Capture the cell that displays the provided text and extract its [x, y] central coordinate. 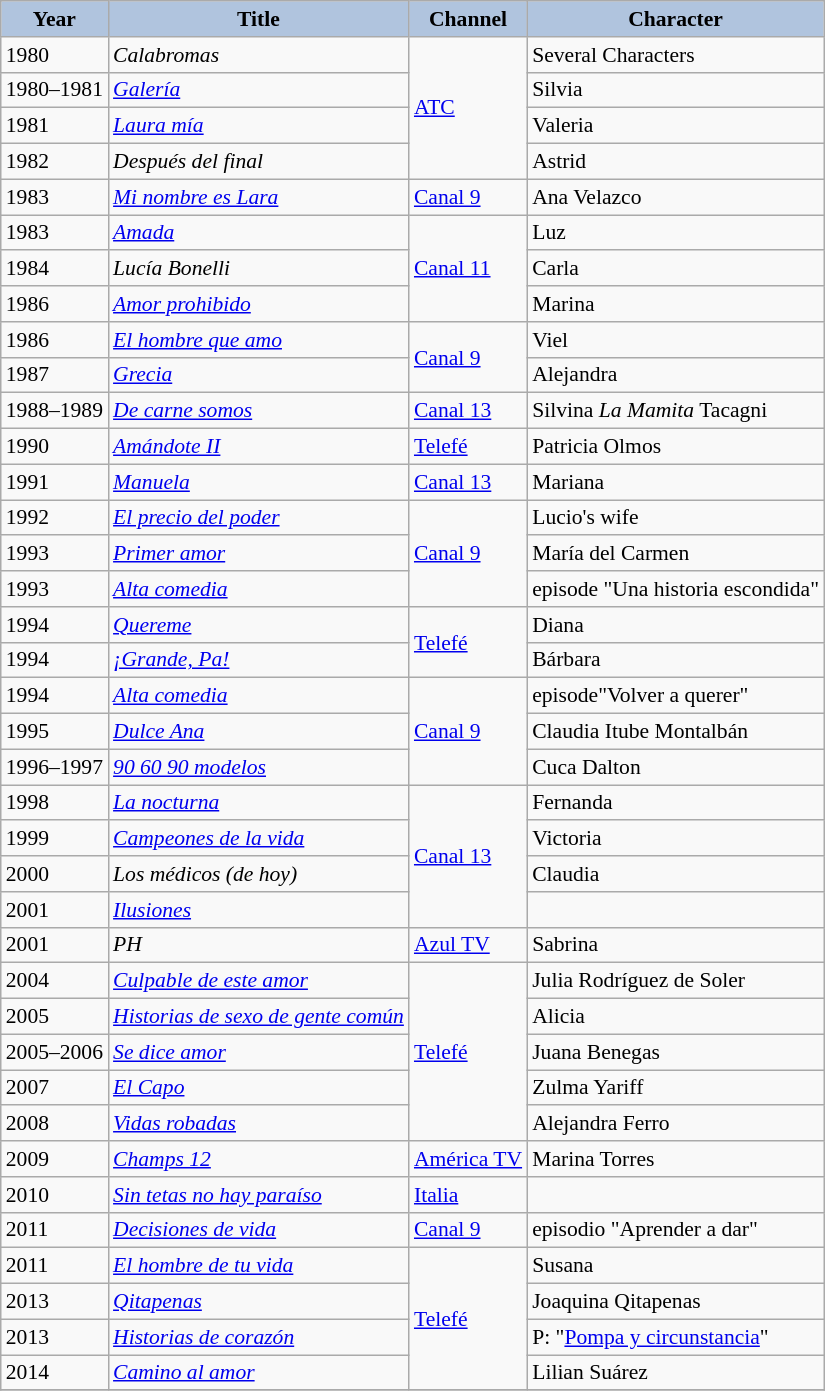
Después del final [258, 162]
Claudia [676, 874]
El hombre de tu vida [258, 1266]
2004 [54, 981]
Silvina La Mamita Tacagni [676, 411]
Camino al amor [258, 1373]
Diana [676, 625]
1987 [54, 375]
Patricia Olmos [676, 447]
Sin tetas no hay paraíso [258, 1195]
De carne somos [258, 411]
Astrid [676, 162]
1982 [54, 162]
Silvia [676, 90]
Historias de sexo de gente común [258, 1017]
PH [258, 945]
Marina Torres [676, 1159]
Valeria [676, 126]
1996–1997 [54, 767]
Grecia [258, 375]
episode "Una historia escondida" [676, 589]
El precio del poder [258, 518]
Amándote II [258, 447]
Manuela [258, 482]
Laura mía [258, 126]
Character [676, 19]
Luz [676, 233]
P: "Pompa y circunstancia" [676, 1337]
Italia [468, 1195]
Champs 12 [258, 1159]
Se dice amor [258, 1052]
¡Grande, Pa! [258, 660]
2010 [54, 1195]
Cuca Dalton [676, 767]
Mariana [676, 482]
1988–1989 [54, 411]
Historias de corazón [258, 1337]
Viel [676, 340]
2007 [54, 1088]
Galería [258, 90]
El Capo [258, 1088]
Azul TV [468, 945]
Title [258, 19]
Victoria [676, 839]
1992 [54, 518]
Vidas robadas [258, 1124]
Alejandra [676, 375]
Calabromas [258, 55]
1999 [54, 839]
Ana Velazco [676, 197]
Alicia [676, 1017]
90 60 90 modelos [258, 767]
1998 [54, 803]
Lucio's wife [676, 518]
Mi nombre es Lara [258, 197]
2014 [54, 1373]
Campeones de la vida [258, 839]
Julia Rodríguez de Soler [676, 981]
Joaquina Qitapenas [676, 1302]
Lucía Bonelli [258, 269]
1990 [54, 447]
Zulma Yariff [676, 1088]
Quereme [258, 625]
Marina [676, 304]
Canal 11 [468, 268]
María del Carmen [676, 554]
Los médicos (de hoy) [258, 874]
Primer amor [258, 554]
2009 [54, 1159]
Ilusiones [258, 910]
Several Characters [676, 55]
Dulce Ana [258, 732]
La nocturna [258, 803]
Claudia Itube Montalbán [676, 732]
Amor prohibido [258, 304]
Sabrina [676, 945]
2008 [54, 1124]
Qitapenas [258, 1302]
1980–1981 [54, 90]
América TV [468, 1159]
Decisiones de vida [258, 1230]
Amada [258, 233]
1984 [54, 269]
episodio "Aprender a dar" [676, 1230]
Culpable de este amor [258, 981]
Susana [676, 1266]
ATC [468, 108]
Lilian Suárez [676, 1373]
El hombre que amo [258, 340]
1995 [54, 732]
Juana Benegas [676, 1052]
Fernanda [676, 803]
Channel [468, 19]
Alejandra Ferro [676, 1124]
1981 [54, 126]
2005 [54, 1017]
2000 [54, 874]
Year [54, 19]
2005–2006 [54, 1052]
Carla [676, 269]
1980 [54, 55]
1991 [54, 482]
Bárbara [676, 660]
episode"Volver a querer" [676, 696]
